Identify which cell holds the provided text, then report its (x, y) central coordinate. 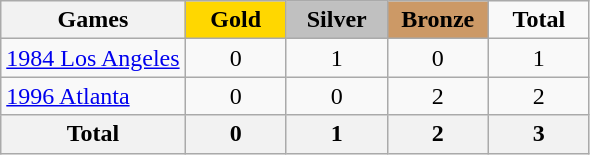
Silver (336, 20)
1984 Los Angeles (93, 58)
3 (538, 134)
Bronze (438, 20)
Games (93, 20)
1996 Atlanta (93, 96)
Gold (236, 20)
